Pinpoint the cell where the given text exists, returning its [X, Y] midpoint coordinate. 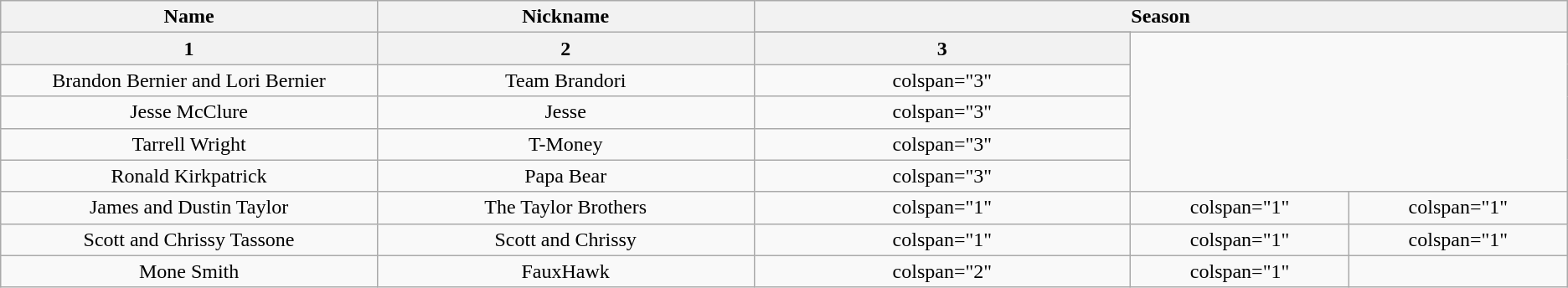
Nickname [565, 17]
Jesse McClure [189, 112]
2 [565, 49]
Scott and Chrissy [565, 239]
Season [1161, 17]
Papa Bear [565, 176]
3 [942, 49]
The Taylor Brothers [565, 208]
Mone Smith [189, 271]
colspan="2" [942, 271]
Scott and Chrissy Tassone [189, 239]
Team Brandori [565, 80]
Tarrell Wright [189, 144]
James and Dustin Taylor [189, 208]
Jesse [565, 112]
T-Money [565, 144]
Ronald Kirkpatrick [189, 176]
FauxHawk [565, 271]
Brandon Bernier and Lori Bernier [189, 80]
Name [189, 17]
1 [189, 49]
